Return the [x, y] coordinate for the center point of the cell that contains the specified text.  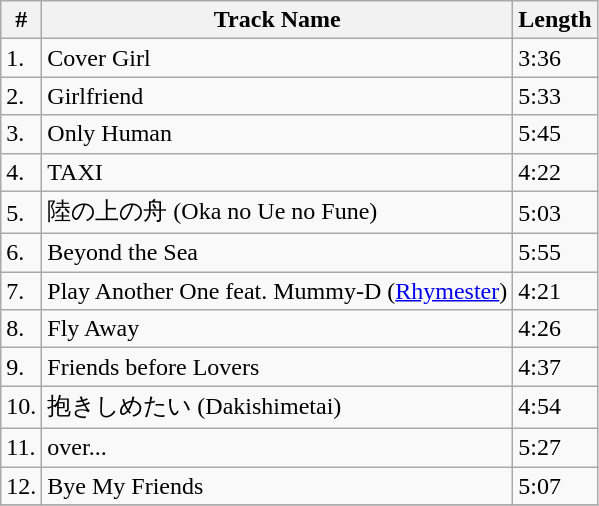
4:54 [555, 408]
10. [22, 408]
5:55 [555, 253]
9. [22, 367]
5:45 [555, 134]
Play Another One feat. Mummy-D (Rhymester) [278, 291]
4. [22, 172]
Length [555, 20]
TAXI [278, 172]
4:37 [555, 367]
5:07 [555, 485]
# [22, 20]
5. [22, 212]
陸の上の舟 (Oka no Ue no Fune) [278, 212]
1. [22, 58]
3:36 [555, 58]
6. [22, 253]
4:26 [555, 329]
抱きしめたい (Dakishimetai) [278, 408]
Friends before Lovers [278, 367]
12. [22, 485]
Girlfriend [278, 96]
Fly Away [278, 329]
2. [22, 96]
Bye My Friends [278, 485]
5:33 [555, 96]
4:21 [555, 291]
Beyond the Sea [278, 253]
Only Human [278, 134]
3. [22, 134]
5:03 [555, 212]
4:22 [555, 172]
5:27 [555, 447]
over... [278, 447]
8. [22, 329]
Cover Girl [278, 58]
11. [22, 447]
7. [22, 291]
Track Name [278, 20]
